Search for the cell housing the specified text and yield its [X, Y] center coordinate. 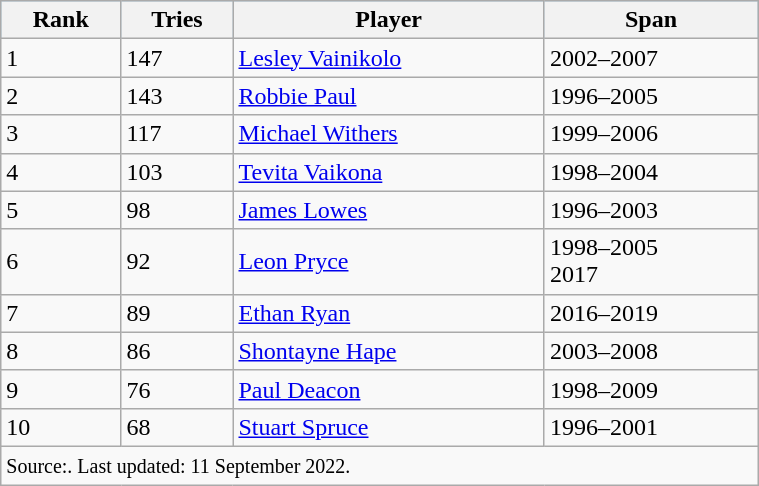
Tevita Vaikona [388, 172]
Span [650, 20]
1999–2006 [650, 134]
2 [61, 96]
3 [61, 134]
2016–2019 [650, 313]
2003–2008 [650, 351]
Robbie Paul [388, 96]
James Lowes [388, 210]
Player [388, 20]
86 [177, 351]
4 [61, 172]
1 [61, 58]
89 [177, 313]
147 [177, 58]
117 [177, 134]
143 [177, 96]
1998–2005 2017 [650, 262]
2002–2007 [650, 58]
103 [177, 172]
1996–2001 [650, 427]
98 [177, 210]
Tries [177, 20]
1996–2005 [650, 96]
68 [177, 427]
Michael Withers [388, 134]
7 [61, 313]
8 [61, 351]
92 [177, 262]
9 [61, 389]
1998–2004 [650, 172]
10 [61, 427]
Source:. Last updated: 11 September 2022. [380, 465]
Rank [61, 20]
6 [61, 262]
1998–2009 [650, 389]
Stuart Spruce [388, 427]
Ethan Ryan [388, 313]
Paul Deacon [388, 389]
Lesley Vainikolo [388, 58]
76 [177, 389]
5 [61, 210]
1996–2003 [650, 210]
Leon Pryce [388, 262]
Shontayne Hape [388, 351]
